Extract the [X, Y] coordinate from the center of the cell holding the provided text.  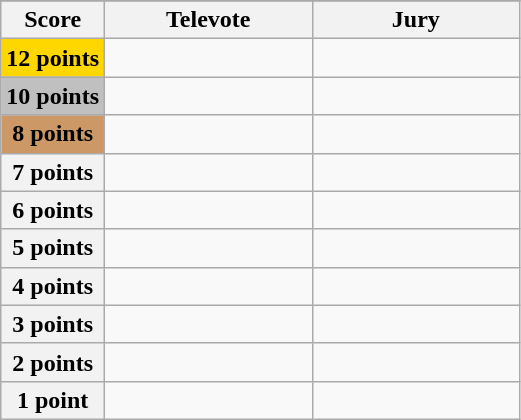
4 points [53, 286]
10 points [53, 96]
7 points [53, 172]
1 point [53, 400]
8 points [53, 134]
Score [53, 20]
12 points [53, 58]
Televote [209, 20]
5 points [53, 248]
Jury [416, 20]
3 points [53, 324]
6 points [53, 210]
2 points [53, 362]
